Return (x, y) of the center of cell containing provided text 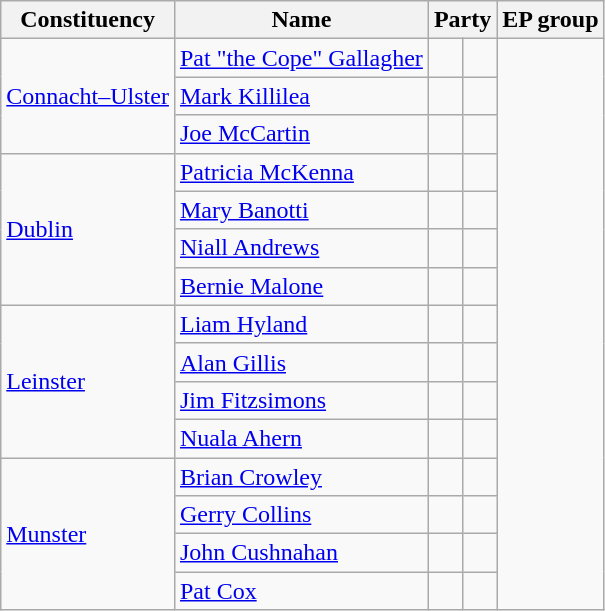
Pat "the Cope" Gallagher (301, 58)
Niall Andrews (301, 248)
EP group (550, 20)
Brian Crowley (301, 477)
Jim Fitzsimons (301, 400)
Alan Gillis (301, 362)
Mark Killilea (301, 96)
Name (301, 20)
Pat Cox (301, 591)
Bernie Malone (301, 286)
Munster (88, 534)
Nuala Ahern (301, 438)
Leinster (88, 381)
Gerry Collins (301, 515)
Constituency (88, 20)
John Cushnahan (301, 553)
Patricia McKenna (301, 172)
Mary Banotti (301, 210)
Liam Hyland (301, 324)
Dublin (88, 229)
Connacht–Ulster (88, 96)
Joe McCartin (301, 134)
Party (462, 20)
